Provide the [x, y] coordinate of the cell's center where the given text is located.  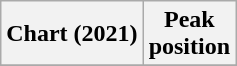
Peakposition [189, 34]
Chart (2021) [72, 34]
